Scan for the cell matching the given text and deliver its [x, y] coordinate at center. 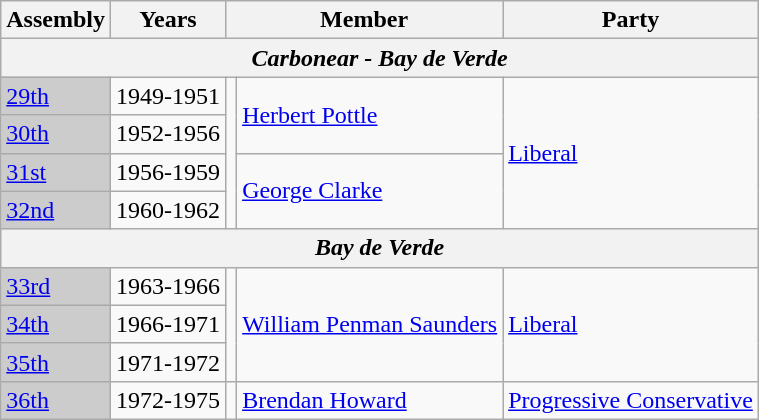
1972-1975 [168, 400]
Carbonear - Bay de Verde [380, 58]
George Clarke [370, 191]
31st [56, 172]
1949-1951 [168, 96]
29th [56, 96]
1963-1966 [168, 286]
Party [631, 20]
Bay de Verde [380, 248]
30th [56, 134]
1966-1971 [168, 324]
32nd [56, 210]
1956-1959 [168, 172]
Brendan Howard [370, 400]
Member [364, 20]
33rd [56, 286]
Assembly [56, 20]
1971-1972 [168, 362]
Herbert Pottle [370, 115]
Years [168, 20]
34th [56, 324]
1952-1956 [168, 134]
1960-1962 [168, 210]
36th [56, 400]
35th [56, 362]
Progressive Conservative [631, 400]
William Penman Saunders [370, 324]
